Detect which cell encompasses the target text, then output its (X, Y) center coordinate. 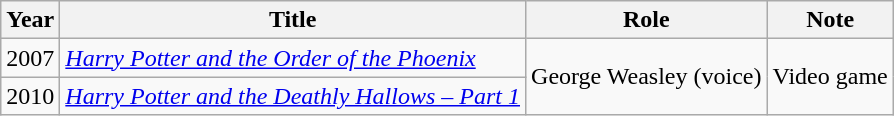
Note (830, 20)
2007 (30, 58)
George Weasley (voice) (646, 77)
Harry Potter and the Deathly Hallows – Part 1 (293, 96)
2010 (30, 96)
Video game (830, 77)
Harry Potter and the Order of the Phoenix (293, 58)
Role (646, 20)
Title (293, 20)
Year (30, 20)
